Locate the cell with the specified text and output its [x, y] center coordinate. 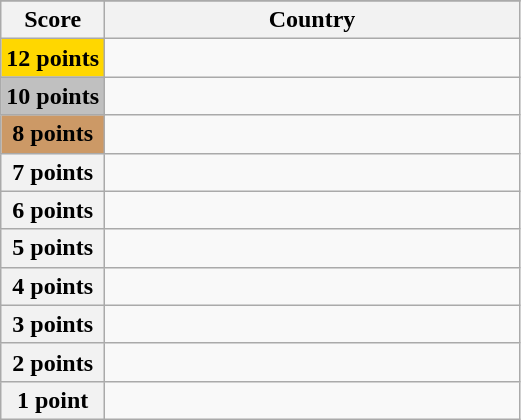
5 points [53, 248]
1 point [53, 400]
3 points [53, 324]
7 points [53, 172]
2 points [53, 362]
10 points [53, 96]
12 points [53, 58]
4 points [53, 286]
Country [312, 20]
8 points [53, 134]
6 points [53, 210]
Score [53, 20]
